Output the [x, y] coordinate of the center of the cell containing the given text.  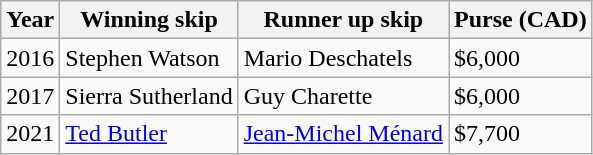
Guy Charette [343, 96]
Ted Butler [149, 134]
2021 [30, 134]
2017 [30, 96]
Mario Deschatels [343, 58]
Winning skip [149, 20]
Purse (CAD) [520, 20]
2016 [30, 58]
Runner up skip [343, 20]
Jean-Michel Ménard [343, 134]
Year [30, 20]
Sierra Sutherland [149, 96]
Stephen Watson [149, 58]
$7,700 [520, 134]
